Provide the (x, y) coordinate of the cell's center where the given text is located.  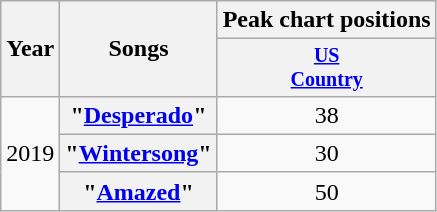
38 (326, 115)
50 (326, 191)
Peak chart positions (326, 20)
"Wintersong" (138, 153)
USCountry (326, 68)
Year (30, 49)
"Amazed" (138, 191)
Songs (138, 49)
"Desperado" (138, 115)
30 (326, 153)
2019 (30, 153)
